Identify which cell holds the provided text, then report its (X, Y) central coordinate. 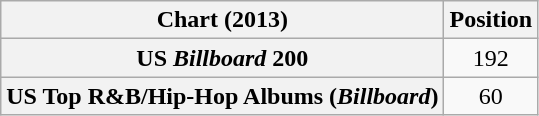
192 (491, 58)
Position (491, 20)
US Billboard 200 (222, 58)
60 (491, 96)
Chart (2013) (222, 20)
US Top R&B/Hip-Hop Albums (Billboard) (222, 96)
